Identify which cell holds the provided text, then report its [x, y] central coordinate. 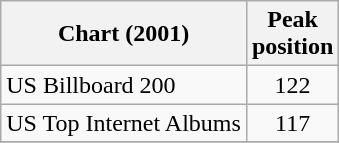
122 [292, 85]
Chart (2001) [124, 34]
US Billboard 200 [124, 85]
US Top Internet Albums [124, 123]
Peakposition [292, 34]
117 [292, 123]
